Search for the cell housing the specified text and yield its (X, Y) center coordinate. 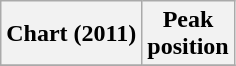
Chart (2011) (72, 34)
Peakposition (188, 34)
